Output the [X, Y] coordinate of the center of the cell containing the given text.  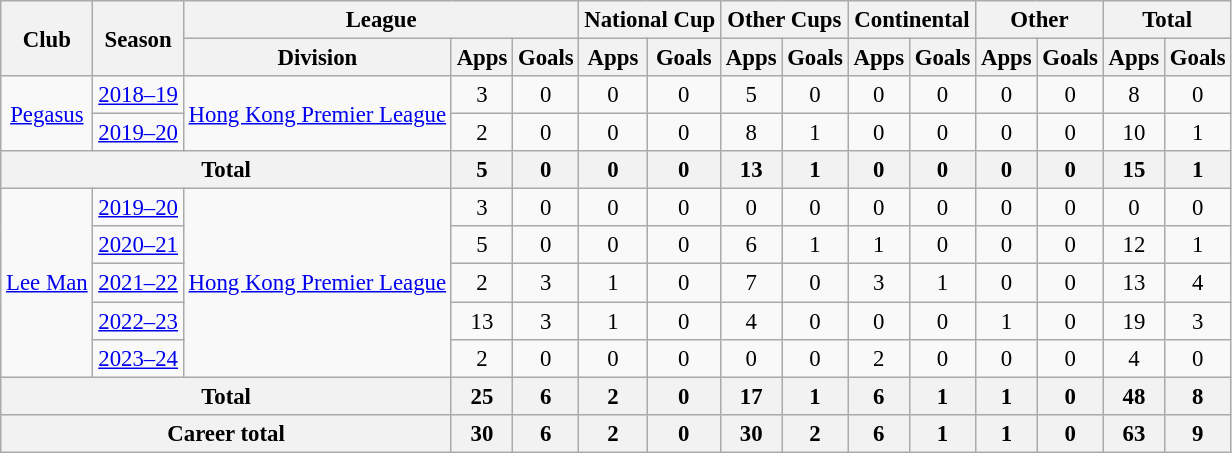
25 [482, 396]
12 [1134, 245]
Other Cups [785, 20]
19 [1134, 321]
2022–23 [138, 321]
Season [138, 38]
Club [47, 38]
17 [752, 396]
48 [1134, 396]
Career total [226, 433]
63 [1134, 433]
National Cup [650, 20]
Other [1040, 20]
Division [317, 58]
2023–24 [138, 358]
2020–21 [138, 245]
7 [752, 283]
Pegasus [47, 114]
Lee Man [47, 283]
League [381, 20]
2021–22 [138, 283]
2018–19 [138, 95]
15 [1134, 170]
9 [1198, 433]
Continental [912, 20]
10 [1134, 133]
